Return the [X, Y] coordinate for the center point of the cell that contains the specified text.  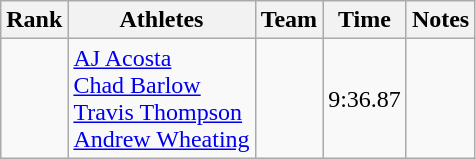
9:36.87 [365, 98]
Team [289, 20]
Notes [440, 20]
Time [365, 20]
Athletes [162, 20]
Rank [34, 20]
AJ AcostaChad BarlowTravis ThompsonAndrew Wheating [162, 98]
